Provide the [x, y] coordinate of the cell's center where the given text is located.  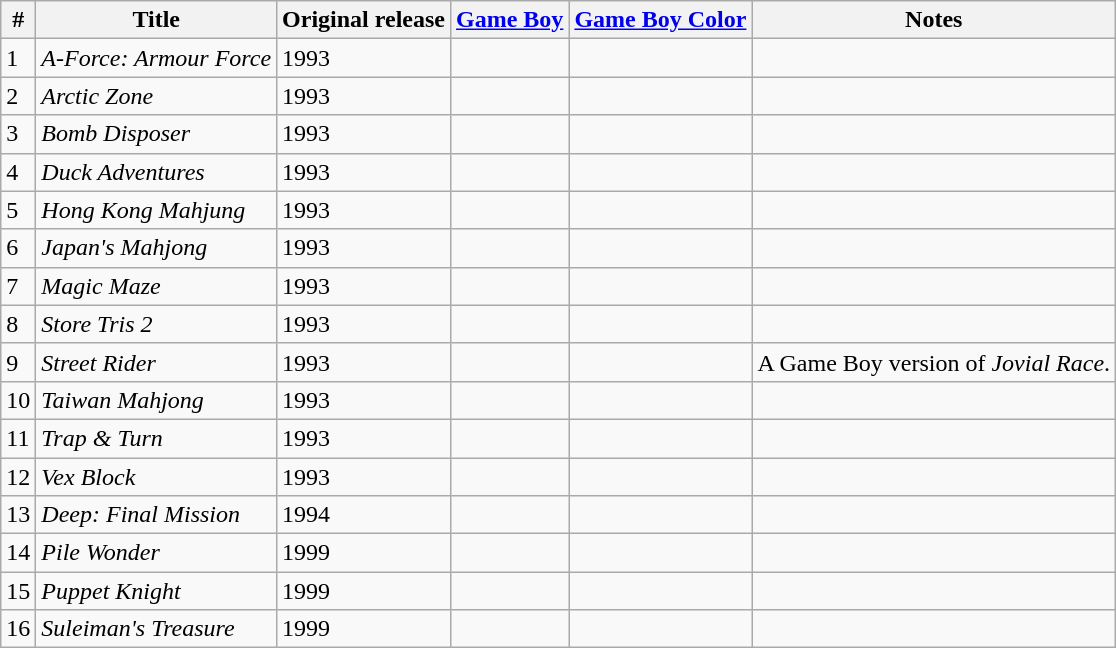
Japan's Mahjong [156, 248]
Original release [364, 20]
Taiwan Mahjong [156, 400]
Magic Maze [156, 286]
2 [18, 96]
Game Boy Color [660, 20]
Vex Block [156, 477]
10 [18, 400]
8 [18, 324]
13 [18, 515]
Title [156, 20]
A-Force: Armour Force [156, 58]
Street Rider [156, 362]
Store Tris 2 [156, 324]
Trap & Turn [156, 438]
Hong Kong Mahjung [156, 210]
Suleiman's Treasure [156, 629]
16 [18, 629]
5 [18, 210]
15 [18, 591]
7 [18, 286]
Duck Adventures [156, 172]
Puppet Knight [156, 591]
Arctic Zone [156, 96]
1 [18, 58]
3 [18, 134]
4 [18, 172]
1994 [364, 515]
14 [18, 553]
6 [18, 248]
11 [18, 438]
A Game Boy version of Jovial Race. [934, 362]
12 [18, 477]
9 [18, 362]
# [18, 20]
Deep: Final Mission [156, 515]
Bomb Disposer [156, 134]
Game Boy [510, 20]
Notes [934, 20]
Pile Wonder [156, 553]
